Output the (X, Y) coordinate of the center of the cell containing the given text.  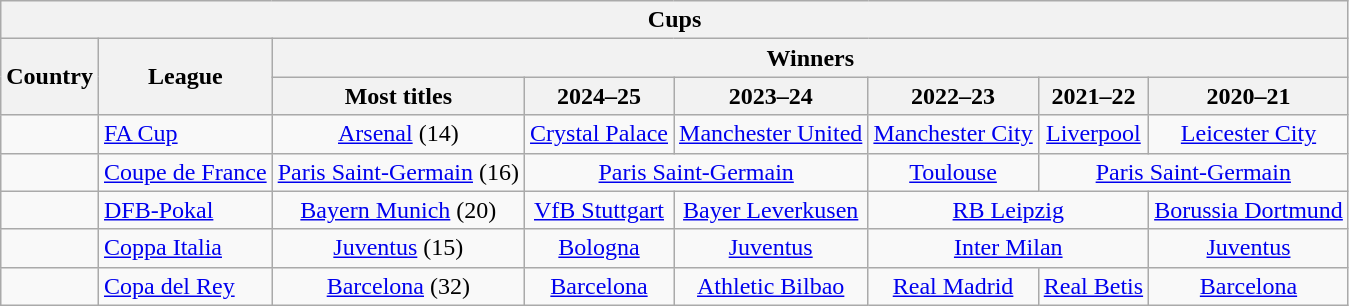
Crystal Palace (600, 134)
Manchester United (771, 134)
2024–25 (600, 96)
League (185, 77)
Coupe de France (185, 172)
Juventus (15) (398, 248)
Paris Saint-Germain (16) (398, 172)
Copa del Rey (185, 286)
Most titles (398, 96)
Country (50, 77)
Bayern Munich (20) (398, 210)
Arsenal (14) (398, 134)
Athletic Bilbao (771, 286)
FA Cup (185, 134)
RB Leipzig (1008, 210)
Real Madrid (953, 286)
Bologna (600, 248)
Toulouse (953, 172)
Winners (810, 58)
Cups (675, 20)
DFB-Pokal (185, 210)
2021–22 (1093, 96)
Liverpool (1093, 134)
Borussia Dortmund (1249, 210)
Barcelona (32) (398, 286)
Inter Milan (1008, 248)
Manchester City (953, 134)
Real Betis (1093, 286)
2023–24 (771, 96)
2022–23 (953, 96)
2020–21 (1249, 96)
VfB Stuttgart (600, 210)
Leicester City (1249, 134)
Coppa Italia (185, 248)
Bayer Leverkusen (771, 210)
